Identify which cell holds the provided text, then report its (x, y) central coordinate. 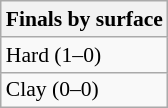
Hard (1–0) (84, 55)
Finals by surface (84, 19)
Clay (0–0) (84, 90)
